Scan for the cell matching the given text and deliver its [X, Y] coordinate at center. 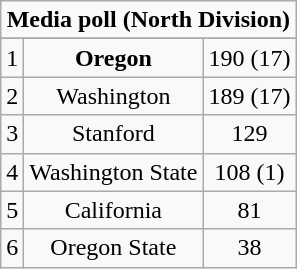
189 (17) [250, 96]
Oregon State [114, 248]
4 [12, 172]
2 [12, 96]
3 [12, 134]
108 (1) [250, 172]
Washington State [114, 172]
California [114, 210]
190 (17) [250, 58]
6 [12, 248]
Washington [114, 96]
Media poll (North Division) [148, 20]
Stanford [114, 134]
Oregon [114, 58]
5 [12, 210]
38 [250, 248]
129 [250, 134]
81 [250, 210]
1 [12, 58]
